Extract the [x, y] coordinate from the center of the cell holding the provided text.  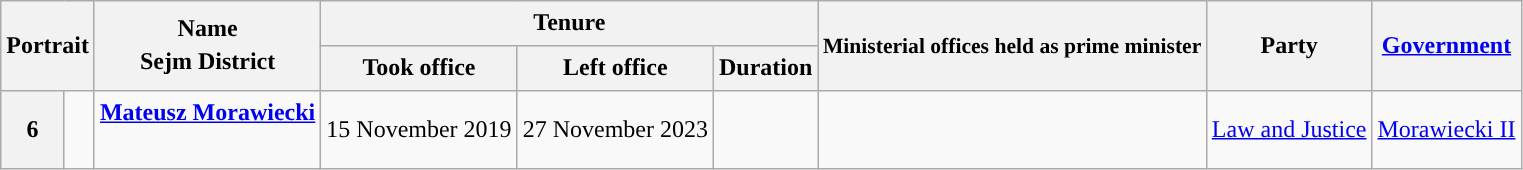
Ministerial offices held as prime minister [1012, 46]
Party [1289, 46]
15 November 2019 [419, 129]
Morawiecki II [1446, 129]
6 [32, 129]
Mateusz Morawiecki [207, 129]
27 November 2023 [615, 129]
Tenure [570, 24]
Took office [419, 68]
NameSejm District [207, 46]
Government [1446, 46]
Left office [615, 68]
Duration [765, 68]
Law and Justice [1289, 129]
Portrait [48, 46]
